Find where the given text appears and provide that cell's center as [x, y] coordinate. 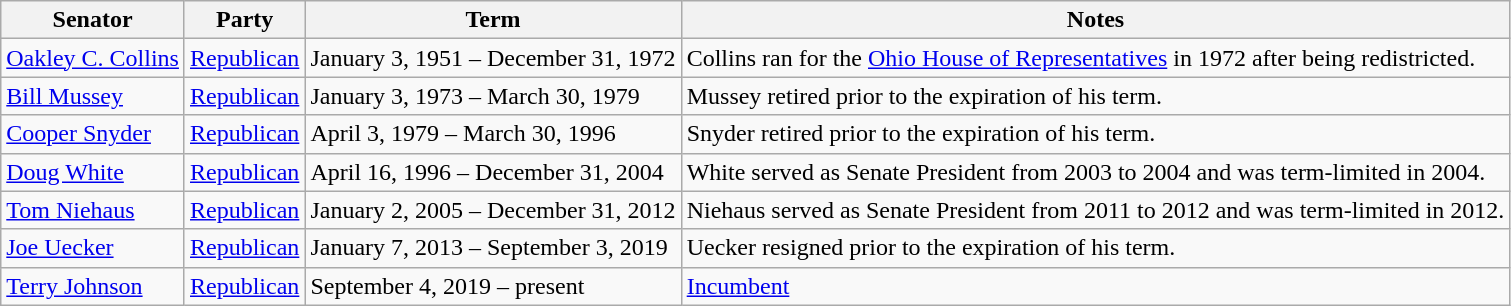
September 4, 2019 – present [493, 286]
Oakley C. Collins [93, 58]
April 3, 1979 – March 30, 1996 [493, 134]
Tom Niehaus [93, 210]
Incumbent [1096, 286]
Party [244, 20]
Senator [93, 20]
Collins ran for the Ohio House of Representatives in 1972 after being redistricted. [1096, 58]
Cooper Snyder [93, 134]
Notes [1096, 20]
January 2, 2005 – December 31, 2012 [493, 210]
Term [493, 20]
Bill Mussey [93, 96]
January 3, 1951 – December 31, 1972 [493, 58]
Uecker resigned prior to the expiration of his term. [1096, 248]
January 7, 2013 – September 3, 2019 [493, 248]
Snyder retired prior to the expiration of his term. [1096, 134]
January 3, 1973 – March 30, 1979 [493, 96]
White served as Senate President from 2003 to 2004 and was term-limited in 2004. [1096, 172]
Niehaus served as Senate President from 2011 to 2012 and was term-limited in 2012. [1096, 210]
Mussey retired prior to the expiration of his term. [1096, 96]
Doug White [93, 172]
April 16, 1996 – December 31, 2004 [493, 172]
Joe Uecker [93, 248]
Terry Johnson [93, 286]
